Pinpoint the cell where the given text exists, returning its [X, Y] midpoint coordinate. 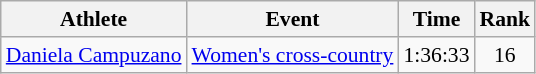
Athlete [94, 19]
Event [293, 19]
1:36:33 [436, 55]
16 [506, 55]
Rank [506, 19]
Women's cross-country [293, 55]
Daniela Campuzano [94, 55]
Time [436, 19]
